Return the [x, y] coordinate for the center point of the cell that contains the specified text.  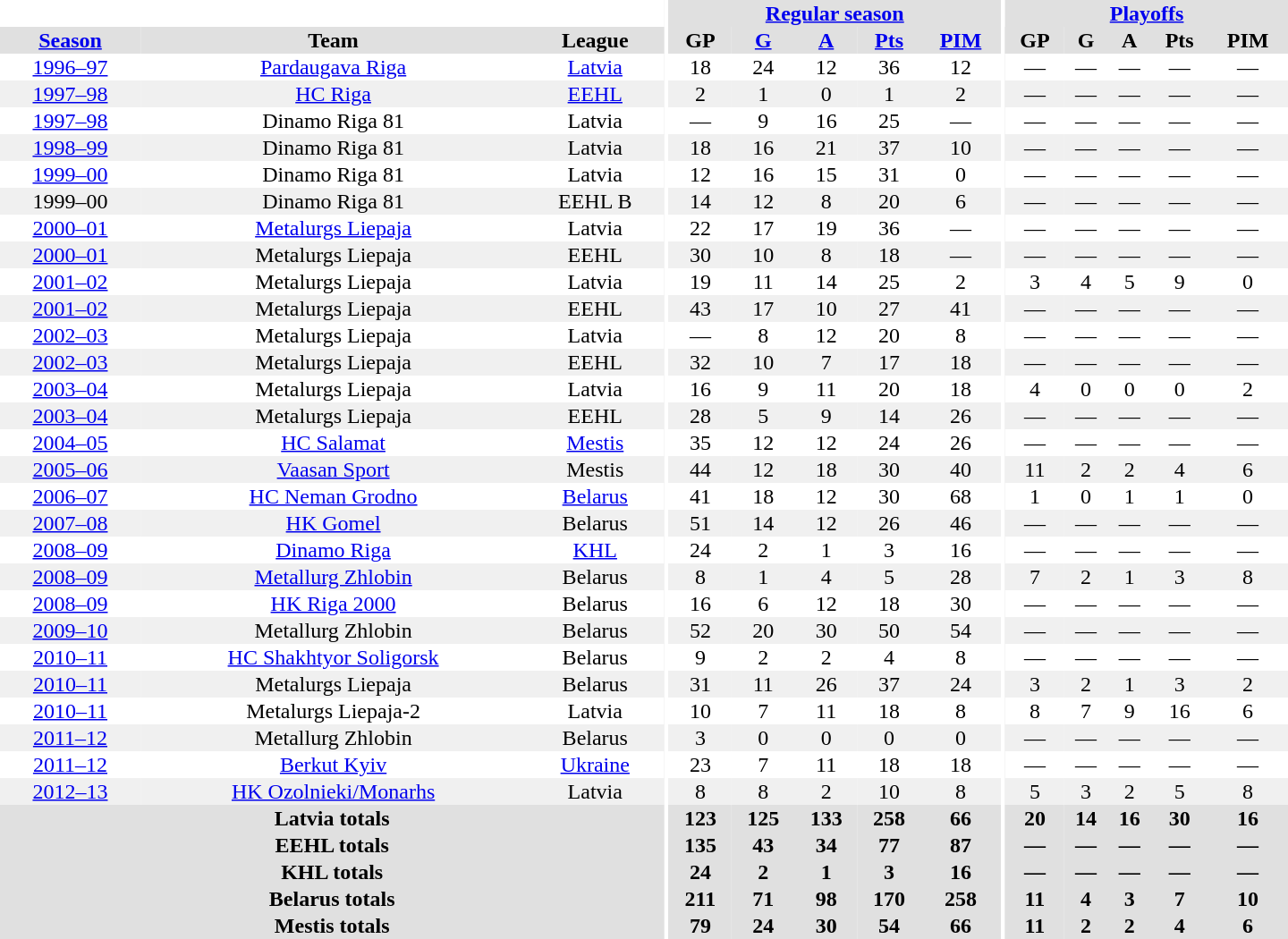
Regular season [835, 13]
32 [700, 362]
Ukraine [595, 765]
Mestis totals [332, 926]
Latvia totals [332, 818]
Vaasan Sport [333, 469]
Metalurgs Liepaja-2 [333, 711]
2009–10 [70, 630]
22 [700, 228]
23 [700, 765]
Belarus totals [332, 899]
1998–99 [70, 148]
HC Salamat [333, 443]
125 [763, 818]
44 [700, 469]
51 [700, 523]
EEHL B [595, 201]
Team [333, 40]
87 [961, 845]
Dinamo Riga [333, 550]
Playoffs [1147, 13]
KHL [595, 550]
1996–97 [70, 67]
2004–05 [70, 443]
135 [700, 845]
KHL totals [332, 872]
HK Gomel [333, 523]
50 [889, 630]
HC Neman Grodno [333, 496]
HK Riga 2000 [333, 604]
27 [889, 309]
77 [889, 845]
HC Riga [333, 94]
21 [826, 148]
46 [961, 523]
79 [700, 926]
Season [70, 40]
68 [961, 496]
EEHL totals [332, 845]
170 [889, 899]
2005–06 [70, 469]
HK Ozolnieki/Monarhs [333, 791]
52 [700, 630]
34 [826, 845]
71 [763, 899]
Pardaugava Riga [333, 67]
2006–07 [70, 496]
League [595, 40]
133 [826, 818]
Berkut Kyiv [333, 765]
2007–08 [70, 523]
15 [826, 174]
98 [826, 899]
123 [700, 818]
HC Shakhtyor Soligorsk [333, 657]
40 [961, 469]
35 [700, 443]
211 [700, 899]
2012–13 [70, 791]
